Identify which cell holds the provided text, then report its [X, Y] central coordinate. 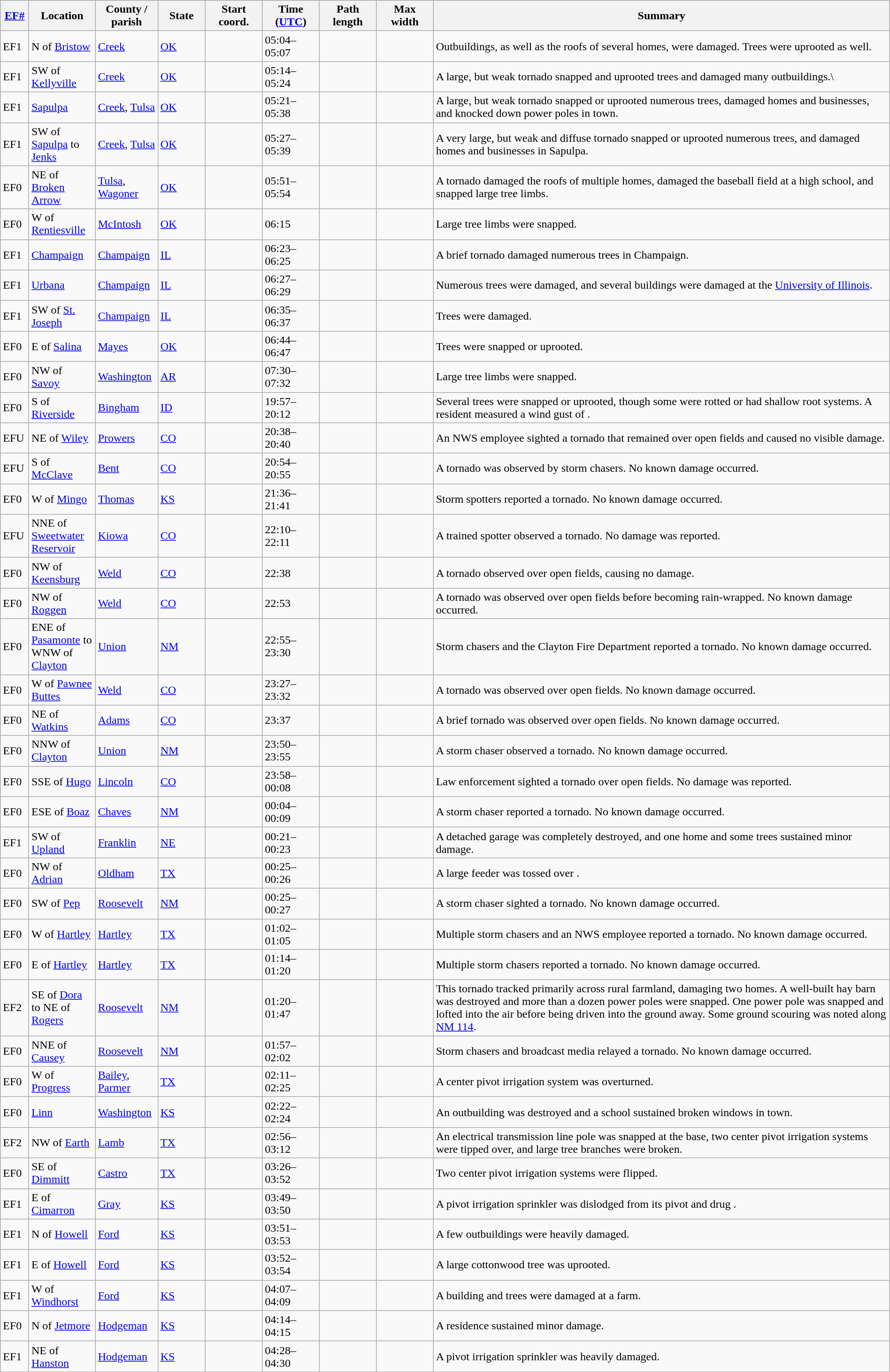
A very large, but weak and diffuse tornado snapped or uprooted numerous trees, and damaged homes and businesses in Sapulpa. [661, 144]
Bailey, Parmer [127, 1081]
S of Riverside [62, 407]
00:04–00:09 [291, 812]
W of Progress [62, 1081]
E of Howell [62, 1265]
A tornado damaged the roofs of multiple homes, damaged the baseball field at a high school, and snapped large tree limbs. [661, 187]
01:14–01:20 [291, 965]
A pivot irrigation sprinkler was heavily damaged. [661, 1357]
05:27–05:39 [291, 144]
N of Bristow [62, 46]
03:51–03:53 [291, 1234]
Storm spotters reported a tornado. No known damage occurred. [661, 499]
Sapulpa [62, 107]
A few outbuildings were heavily damaged. [661, 1234]
21:36–21:41 [291, 499]
Time (UTC) [291, 16]
Mayes [127, 346]
McIntosh [127, 224]
An outbuilding was destroyed and a school sustained broken windows in town. [661, 1112]
03:26–03:52 [291, 1173]
Linn [62, 1112]
NE of Hanston [62, 1357]
06:27–06:29 [291, 285]
Lamb [127, 1142]
22:38 [291, 573]
NW of Roggen [62, 604]
Start coord. [234, 16]
NE of Wiley [62, 438]
W of Hartley [62, 934]
Lincoln [127, 781]
Multiple storm chasers and an NWS employee reported a tornado. No known damage occurred. [661, 934]
04:14–04:15 [291, 1326]
SSE of Hugo [62, 781]
A storm chaser reported a tornado. No known damage occurred. [661, 812]
N of Howell [62, 1234]
Franklin [127, 842]
S of McClave [62, 468]
A large, but weak tornado snapped and uprooted trees and damaged many outbuildings.\ [661, 77]
Trees were damaged. [661, 315]
A storm chaser sighted a tornado. No known damage occurred. [661, 903]
Urbana [62, 285]
Outbuildings, as well as the roofs of several homes, were damaged. Trees were uprooted as well. [661, 46]
22:53 [291, 604]
03:52–03:54 [291, 1265]
SE of Dimmitt [62, 1173]
NNE of Causey [62, 1051]
E of Hartley [62, 965]
A tornado was observed over open fields before becoming rain-wrapped. No known damage occurred. [661, 604]
SW of St. Joseph [62, 315]
State [181, 16]
06:35–06:37 [291, 315]
A brief tornado was observed over open fields. No known damage occurred. [661, 720]
ID [181, 407]
Law enforcement sighted a tornado over open fields. No damage was reported. [661, 781]
County / parish [127, 16]
A large cottonwood tree was uprooted. [661, 1265]
23:50–23:55 [291, 751]
A trained spotter observed a tornado. No damage was reported. [661, 536]
A detached garage was completely destroyed, and one home and some trees sustained minor damage. [661, 842]
05:51–05:54 [291, 187]
Chaves [127, 812]
NW of Savoy [62, 376]
20:38–20:40 [291, 438]
NNE of Sweetwater Reservoir [62, 536]
03:49–03:50 [291, 1203]
22:10–22:11 [291, 536]
Multiple storm chasers reported a tornado. No known damage occurred. [661, 965]
NE of Broken Arrow [62, 187]
W of Pawnee Buttes [62, 690]
Trees were snapped or uprooted. [661, 346]
02:22–02:24 [291, 1112]
01:57–02:02 [291, 1051]
SW of Kellyville [62, 77]
Bingham [127, 407]
Gray [127, 1203]
AR [181, 376]
SW of Upland [62, 842]
N of Jetmore [62, 1326]
Two center pivot irrigation systems were flipped. [661, 1173]
Several trees were snapped or uprooted, though some were rotted or had shallow root systems. A resident measured a wind gust of . [661, 407]
04:07–04:09 [291, 1295]
A center pivot irrigation system was overturned. [661, 1081]
A brief tornado damaged numerous trees in Champaign. [661, 254]
22:55–23:30 [291, 647]
04:28–04:30 [291, 1357]
05:04–05:07 [291, 46]
Adams [127, 720]
05:14–05:24 [291, 77]
SE of Dora to NE of Rogers [62, 1008]
W of Rentiesville [62, 224]
00:21–00:23 [291, 842]
Tulsa, Wagoner [127, 187]
Path length [347, 16]
23:37 [291, 720]
23:58–00:08 [291, 781]
NE of Watkins [62, 720]
W of Mingo [62, 499]
W of Windhorst [62, 1295]
06:15 [291, 224]
Oldham [127, 873]
A tornado was observed over open fields. No known damage occurred. [661, 690]
06:23–06:25 [291, 254]
Bent [127, 468]
Castro [127, 1173]
NW of Earth [62, 1142]
EF# [15, 16]
Numerous trees were damaged, and several buildings were damaged at the University of Illinois. [661, 285]
19:57–20:12 [291, 407]
02:56–03:12 [291, 1142]
NW of Adrian [62, 873]
E of Salina [62, 346]
00:25–00:26 [291, 873]
A storm chaser observed a tornado. No known damage occurred. [661, 751]
A large feeder was tossed over . [661, 873]
NE [181, 842]
Location [62, 16]
23:27–23:32 [291, 690]
ENE of Pasamonte to WNW of Clayton [62, 647]
NNW of Clayton [62, 751]
A large, but weak tornado snapped or uprooted numerous trees, damaged homes and businesses, and knocked down power poles in town. [661, 107]
E of Cimarron [62, 1203]
A residence sustained minor damage. [661, 1326]
A tornado was observed by storm chasers. No known damage occurred. [661, 468]
02:11–02:25 [291, 1081]
Storm chasers and the Clayton Fire Department reported a tornado. No known damage occurred. [661, 647]
Summary [661, 16]
An NWS employee sighted a tornado that remained over open fields and caused no visible damage. [661, 438]
Storm chasers and broadcast media relayed a tornado. No known damage occurred. [661, 1051]
05:21–05:38 [291, 107]
06:44–06:47 [291, 346]
A building and trees were damaged at a farm. [661, 1295]
A pivot irrigation sprinkler was dislodged from its pivot and drug . [661, 1203]
07:30–07:32 [291, 376]
NW of Keensburg [62, 573]
Prowers [127, 438]
SW of Pep [62, 903]
ESE of Boaz [62, 812]
01:20–01:47 [291, 1008]
00:25–00:27 [291, 903]
Kiowa [127, 536]
Max width [405, 16]
20:54–20:55 [291, 468]
Thomas [127, 499]
SW of Sapulpa to Jenks [62, 144]
01:02–01:05 [291, 934]
A tornado observed over open fields, causing no damage. [661, 573]
